Output the [X, Y] coordinate of the center of the cell containing the given text.  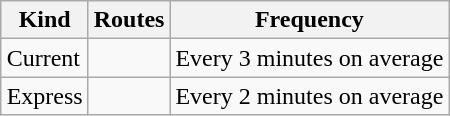
Express [44, 96]
Every 3 minutes on average [310, 58]
Current [44, 58]
Frequency [310, 20]
Routes [129, 20]
Every 2 minutes on average [310, 96]
Kind [44, 20]
